Search for the cell housing the specified text and yield its [x, y] center coordinate. 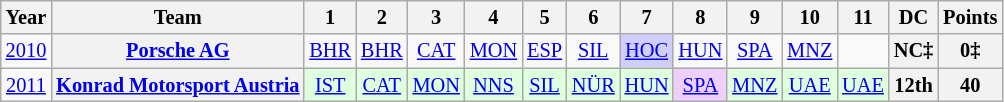
9 [754, 17]
DC [914, 17]
6 [594, 17]
8 [700, 17]
Porsche AG [178, 51]
40 [970, 85]
HOC [647, 51]
IST [330, 85]
2010 [26, 51]
12th [914, 85]
Team [178, 17]
NÜR [594, 85]
2 [382, 17]
7 [647, 17]
11 [863, 17]
1 [330, 17]
0‡ [970, 51]
ESP [544, 51]
Year [26, 17]
10 [810, 17]
3 [436, 17]
Konrad Motorsport Austria [178, 85]
5 [544, 17]
4 [494, 17]
NNS [494, 85]
2011 [26, 85]
Points [970, 17]
NC‡ [914, 51]
